From the cell containing the given text, extract its center point as (x, y) coordinate. 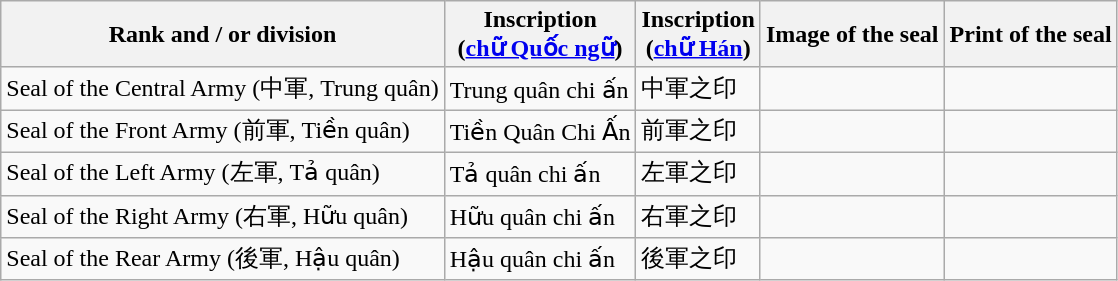
Tiền Quân Chi Ấn (540, 132)
Seal of the Central Army (中軍, Trung quân) (222, 88)
Image of the seal (852, 34)
Seal of the Front Army (前軍, Tiền quân) (222, 132)
Hữu quân chi ấn (540, 216)
中軍之印 (698, 88)
Seal of the Left Army (左軍, Tả quân) (222, 174)
Seal of the Rear Army (後軍, Hậu quân) (222, 260)
Tả quân chi ấn (540, 174)
後軍之印 (698, 260)
Inscription(chữ Quốc ngữ) (540, 34)
Print of the seal (1030, 34)
Inscription(chữ Hán) (698, 34)
右軍之印 (698, 216)
Hậu quân chi ấn (540, 260)
Seal of the Right Army (右軍, Hữu quân) (222, 216)
左軍之印 (698, 174)
前軍之印 (698, 132)
Trung quân chi ấn (540, 88)
Rank and / or division (222, 34)
